Return the [X, Y] coordinate for the center point of the cell that contains the specified text.  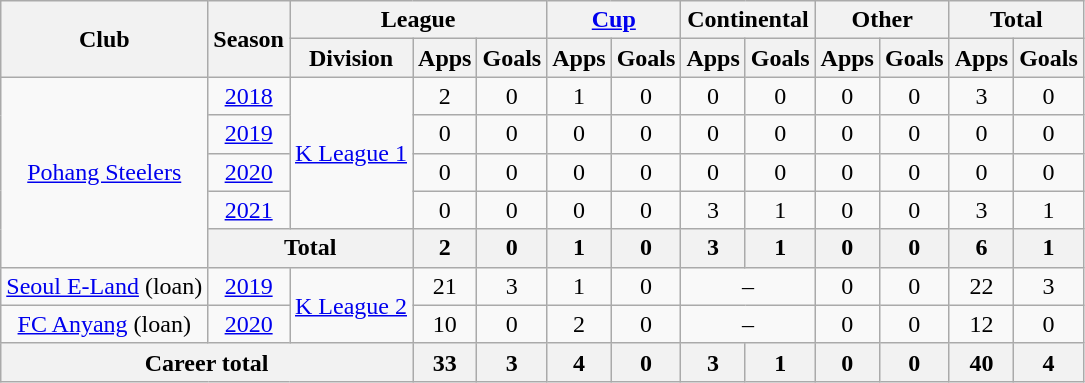
Continental [748, 20]
Seoul E-Land (loan) [104, 286]
Club [104, 39]
Season [249, 39]
Other [882, 20]
6 [981, 248]
Cup [614, 20]
10 [445, 324]
K League 1 [352, 153]
40 [981, 362]
2018 [249, 96]
FC Anyang (loan) [104, 324]
2021 [249, 210]
Division [352, 58]
33 [445, 362]
21 [445, 286]
League [418, 20]
Pohang Steelers [104, 172]
Career total [207, 362]
22 [981, 286]
12 [981, 324]
K League 2 [352, 305]
